Find where the given text appears and provide that cell's center as [x, y] coordinate. 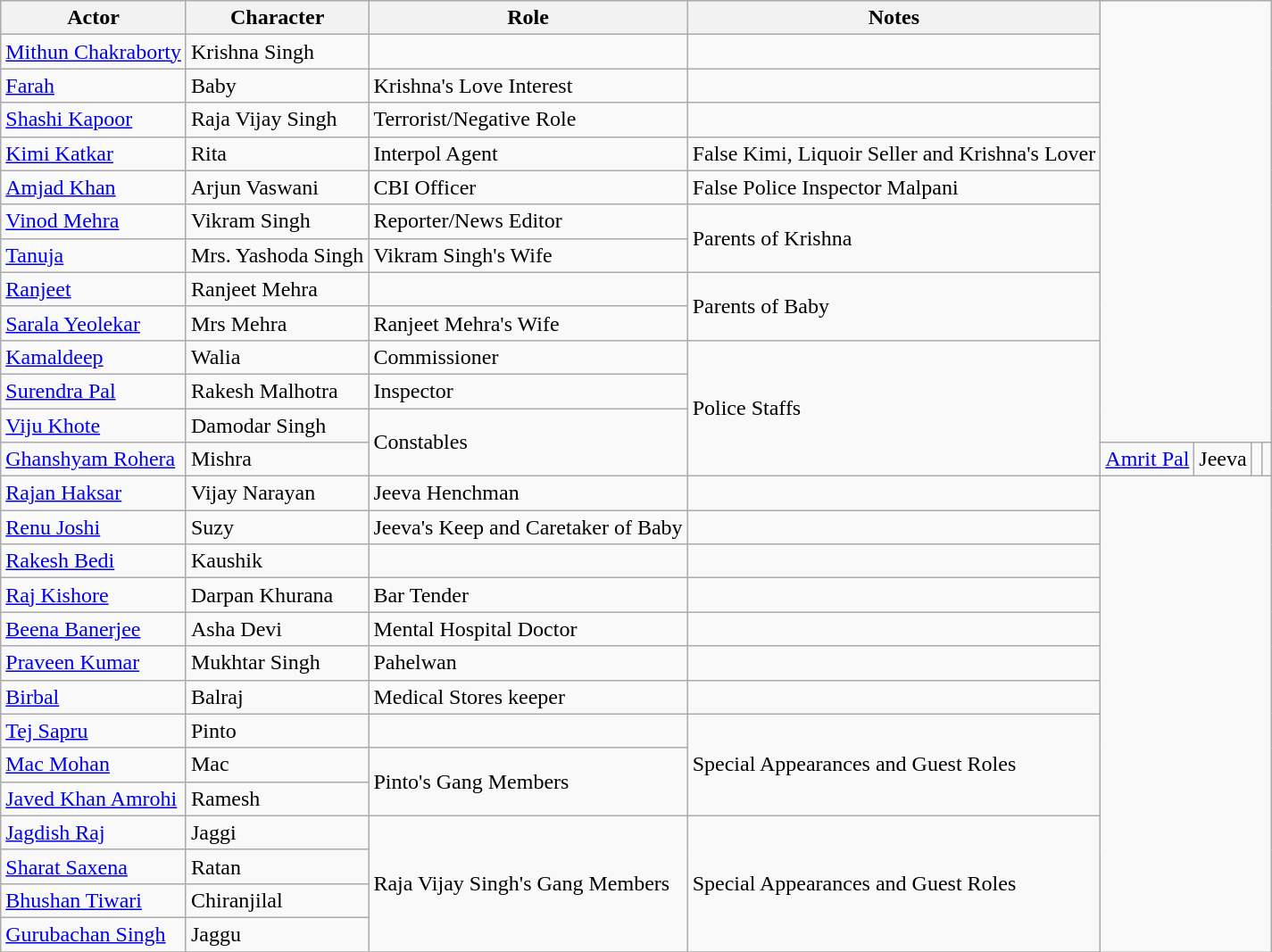
Rita [277, 153]
Praveen Kumar [94, 663]
CBI Officer [528, 187]
Ghanshyam Rohera [94, 459]
Kaushik [277, 561]
Rakesh Bedi [94, 561]
Tanuja [94, 255]
Commissioner [528, 357]
Ramesh [277, 799]
Role [528, 18]
Parents of Krishna [894, 238]
False Police Inspector Malpani [894, 187]
Arjun Vaswani [277, 187]
Vinod Mehra [94, 221]
Tej Sapru [94, 731]
Mithun Chakraborty [94, 52]
Pinto [277, 731]
Pahelwan [528, 663]
False Kimi, Liquoir Seller and Krishna's Lover [894, 153]
Sharat Saxena [94, 866]
Krishna Singh [277, 52]
Kimi Katkar [94, 153]
Terrorist/Negative Role [528, 120]
Vikram Singh's Wife [528, 255]
Character [277, 18]
Surendra Pal [94, 391]
Balraj [277, 697]
Mrs. Yashoda Singh [277, 255]
Krishna's Love Interest [528, 86]
Renu Joshi [94, 527]
Interpol Agent [528, 153]
Mac [277, 765]
Asha Devi [277, 629]
Raj Kishore [94, 595]
Rajan Haksar [94, 493]
Police Staffs [894, 408]
Medical Stores keeper [528, 697]
Suzy [277, 527]
Bar Tender [528, 595]
Sarala Yeolekar [94, 323]
Amjad Khan [94, 187]
Ranjeet [94, 289]
Vikram Singh [277, 221]
Walia [277, 357]
Jeeva [1223, 459]
Kamaldeep [94, 357]
Baby [277, 86]
Chiranjilal [277, 900]
Mac Mohan [94, 765]
Damodar Singh [277, 426]
Jagdish Raj [94, 832]
Parents of Baby [894, 306]
Javed Khan Amrohi [94, 799]
Mishra [277, 459]
Darpan Khurana [277, 595]
Ranjeet Mehra's Wife [528, 323]
Viju Khote [94, 426]
Constables [528, 443]
Raja Vijay Singh's Gang Members [528, 883]
Ratan [277, 866]
Vijay Narayan [277, 493]
Actor [94, 18]
Jeeva's Keep and Caretaker of Baby [528, 527]
Amrit Pal [1148, 459]
Mrs Mehra [277, 323]
Notes [894, 18]
Inspector [528, 391]
Reporter/News Editor [528, 221]
Beena Banerjee [94, 629]
Jaggu [277, 934]
Pinto's Gang Members [528, 782]
Jeeva Henchman [528, 493]
Mental Hospital Doctor [528, 629]
Farah [94, 86]
Birbal [94, 697]
Jaggi [277, 832]
Shashi Kapoor [94, 120]
Rakesh Malhotra [277, 391]
Bhushan Tiwari [94, 900]
Gurubachan Singh [94, 934]
Ranjeet Mehra [277, 289]
Mukhtar Singh [277, 663]
Raja Vijay Singh [277, 120]
